Return the [X, Y] coordinate for the center point of the cell that contains the specified text.  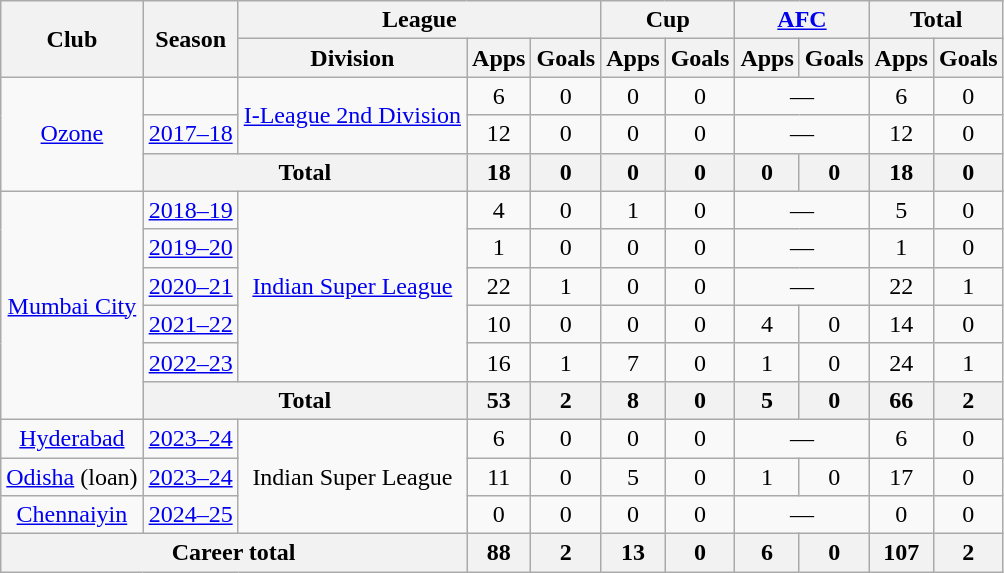
2022–23 [190, 362]
66 [901, 400]
13 [633, 553]
11 [499, 477]
10 [499, 324]
8 [633, 400]
88 [499, 553]
I-League 2nd Division [352, 115]
2017–18 [190, 134]
Chennaiyin [72, 515]
14 [901, 324]
2020–21 [190, 286]
24 [901, 362]
Ozone [72, 134]
Season [190, 39]
17 [901, 477]
16 [499, 362]
107 [901, 553]
2019–20 [190, 248]
53 [499, 400]
7 [633, 362]
Mumbai City [72, 305]
2018–19 [190, 210]
Odisha (loan) [72, 477]
2021–22 [190, 324]
Career total [234, 553]
League [420, 20]
AFC [802, 20]
2024–25 [190, 515]
Club [72, 39]
Cup [668, 20]
Division [352, 58]
Hyderabad [72, 438]
